Return the [X, Y] coordinate for the center point of the cell that contains the specified text.  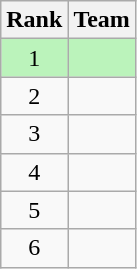
4 [34, 172]
1 [34, 58]
5 [34, 210]
2 [34, 96]
6 [34, 248]
Team [102, 20]
Rank [34, 20]
3 [34, 134]
